Scan for the cell matching the given text and deliver its (X, Y) coordinate at center. 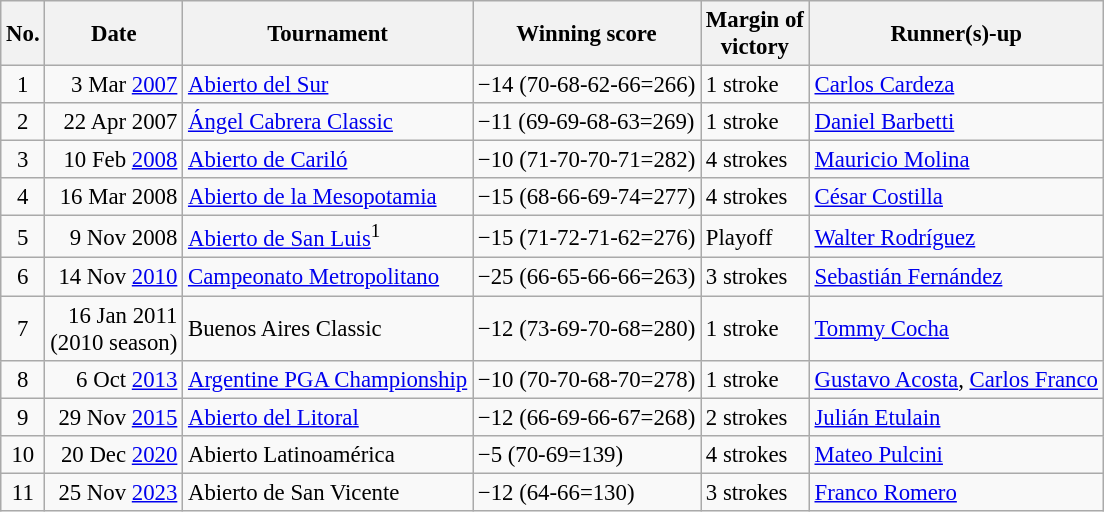
−25 (66-65-66-66=263) (587, 277)
César Costilla (956, 197)
Playoff (756, 237)
Abierto de San Luis1 (328, 237)
4 (23, 197)
1 (23, 85)
Sebastián Fernández (956, 277)
6 (23, 277)
Abierto de la Mesopotamia (328, 197)
Franco Romero (956, 492)
9 (23, 417)
−12 (66-69-66-67=268) (587, 417)
22 Apr 2007 (114, 122)
Julián Etulain (956, 417)
29 Nov 2015 (114, 417)
Date (114, 34)
Argentine PGA Championship (328, 379)
16 Mar 2008 (114, 197)
−5 (70-69=139) (587, 454)
Tommy Cocha (956, 328)
−12 (73-69-70-68=280) (587, 328)
Abierto Latinoamérica (328, 454)
−11 (69-69-68-63=269) (587, 122)
10 Feb 2008 (114, 160)
20 Dec 2020 (114, 454)
−14 (70-68-62-66=266) (587, 85)
2 strokes (756, 417)
14 Nov 2010 (114, 277)
Daniel Barbetti (956, 122)
7 (23, 328)
Abierto de Cariló (328, 160)
−10 (70-70-68-70=278) (587, 379)
5 (23, 237)
3 Mar 2007 (114, 85)
10 (23, 454)
−12 (64-66=130) (587, 492)
3 (23, 160)
No. (23, 34)
25 Nov 2023 (114, 492)
Abierto de San Vicente (328, 492)
−15 (71-72-71-62=276) (587, 237)
Buenos Aires Classic (328, 328)
Abierto del Litoral (328, 417)
Gustavo Acosta, Carlos Franco (956, 379)
Abierto del Sur (328, 85)
8 (23, 379)
−10 (71-70-70-71=282) (587, 160)
16 Jan 2011(2010 season) (114, 328)
Mauricio Molina (956, 160)
Walter Rodríguez (956, 237)
Mateo Pulcini (956, 454)
Tournament (328, 34)
2 (23, 122)
6 Oct 2013 (114, 379)
Carlos Cardeza (956, 85)
9 Nov 2008 (114, 237)
Ángel Cabrera Classic (328, 122)
11 (23, 492)
Campeonato Metropolitano (328, 277)
Winning score (587, 34)
−15 (68-66-69-74=277) (587, 197)
Runner(s)-up (956, 34)
Margin ofvictory (756, 34)
